Determine the (x, y) coordinate at the center of the cell enclosing the given text.  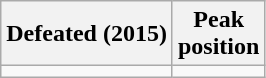
Defeated (2015) (87, 34)
Peakposition (218, 34)
